Scan for the cell matching the given text and deliver its [X, Y] coordinate at center. 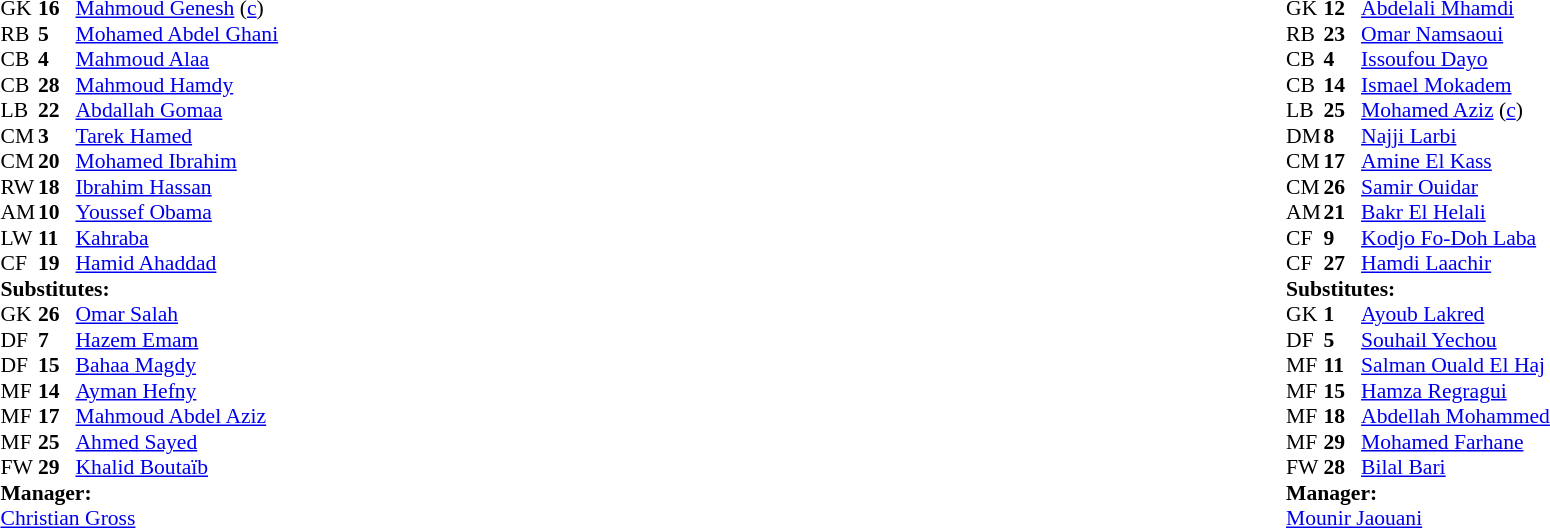
Issoufou Dayo [1456, 59]
Salman Ouald El Haj [1456, 365]
1 [1343, 315]
3 [57, 136]
20 [57, 161]
23 [1343, 34]
Hamdi Laachir [1456, 263]
Bakr El Helali [1456, 213]
Souhail Yechou [1456, 340]
19 [57, 263]
8 [1343, 136]
Abdallah Gomaa [178, 111]
Mahmoud Hamdy [178, 85]
Hamza Regragui [1456, 391]
21 [1343, 213]
Mahmoud Abdel Aziz [178, 417]
7 [57, 340]
Ibrahim Hassan [178, 187]
Ayoub Lakred [1456, 315]
Hamid Ahaddad [178, 263]
9 [1343, 238]
22 [57, 111]
Kodjo Fo-Doh Laba [1456, 238]
Bahaa Magdy [178, 365]
Ismael Mokadem [1456, 85]
Kahraba [178, 238]
Tarek Hamed [178, 136]
Ayman Hefny [178, 391]
Najji Larbi [1456, 136]
Amine El Kass [1456, 161]
Khalid Boutaïb [178, 467]
Mahmoud Alaa [178, 59]
Ahmed Sayed [178, 442]
Samir Ouidar [1456, 187]
Abdellah Mohammed [1456, 417]
27 [1343, 263]
Mohamed Abdel Ghani [178, 34]
Bilal Bari [1456, 467]
LW [19, 238]
Mohamed Aziz (c) [1456, 111]
10 [57, 213]
Omar Namsaoui [1456, 34]
DM [1305, 136]
Youssef Obama [178, 213]
RW [19, 187]
Hazem Emam [178, 340]
Mohamed Ibrahim [178, 161]
Omar Salah [178, 315]
Mohamed Farhane [1456, 442]
